From the cell containing the given text, extract its center point as [x, y] coordinate. 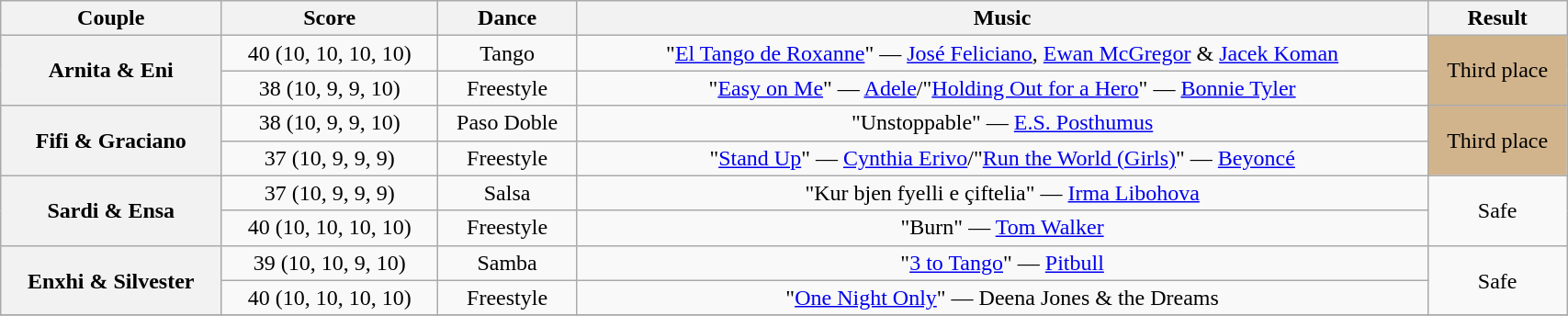
"Easy on Me" — Adele/"Holding Out for a Hero" — Bonnie Tyler [1003, 88]
Fifi & Graciano [111, 141]
Tango [507, 53]
"3 to Tango" — Pitbull [1003, 263]
Score [330, 18]
Arnita & Eni [111, 71]
Enxhi & Silvester [111, 280]
Music [1003, 18]
39 (10, 10, 9, 10) [330, 263]
Paso Doble [507, 123]
"Kur bjen fyelli e çiftelia" — Irma Libohova [1003, 193]
Dance [507, 18]
Sardi & Ensa [111, 210]
Couple [111, 18]
"El Tango de Roxanne" — José Feliciano, Ewan McGregor & Jacek Koman [1003, 53]
Result [1497, 18]
Salsa [507, 193]
"Stand Up" — Cynthia Erivo/"Run the World (Girls)" — Beyoncé [1003, 158]
"Burn" — Tom Walker [1003, 228]
Samba [507, 263]
"Unstoppable" — E.S. Posthumus [1003, 123]
"One Night Only" — Deena Jones & the Dreams [1003, 298]
